From the cell containing the given text, extract its center point as [x, y] coordinate. 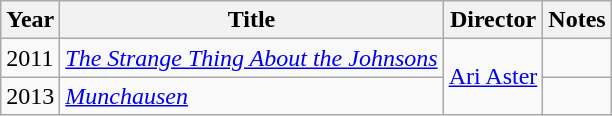
Title [252, 20]
Munchausen [252, 96]
Director [493, 20]
Ari Aster [493, 77]
Year [30, 20]
2013 [30, 96]
Notes [577, 20]
2011 [30, 58]
The Strange Thing About the Johnsons [252, 58]
